Search for the cell housing the specified text and yield its [X, Y] center coordinate. 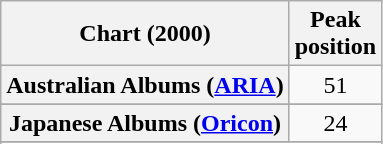
Japanese Albums (Oricon) [145, 123]
Australian Albums (ARIA) [145, 85]
Chart (2000) [145, 34]
Peakposition [335, 34]
24 [335, 123]
51 [335, 85]
